Find where the given text appears and provide that cell's center as [X, Y] coordinate. 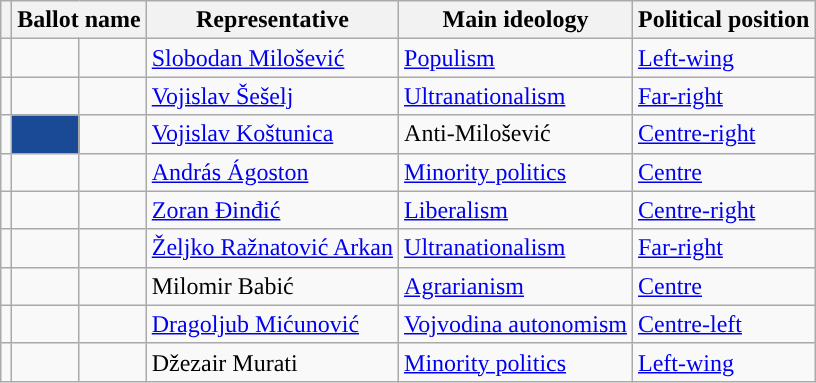
Zoran Đinđić [272, 210]
Political position [723, 20]
Ballot name [79, 20]
Slobodan Milošević [272, 58]
Vojislav Šešelj [272, 96]
Željko Ražnatović Arkan [272, 248]
Vojvodina autonomism [516, 324]
Populism [516, 58]
Representative [272, 20]
Dragoljub Mićunović [272, 324]
Anti-Milošević [516, 134]
Džezair Murati [272, 362]
András Ágoston [272, 172]
Centre-left [723, 324]
Liberalism [516, 210]
Vojislav Koštunica [272, 134]
Milomir Babić [272, 286]
Main ideology [516, 20]
Agrarianism [516, 286]
